Pinpoint the cell where the given text exists, returning its (x, y) midpoint coordinate. 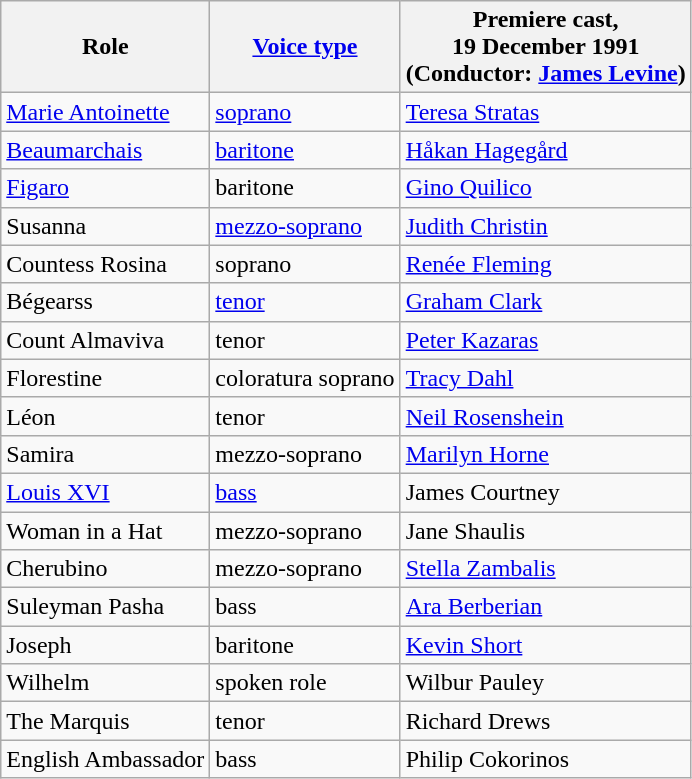
Joseph (106, 645)
Tracy Dahl (546, 378)
Louis XVI (106, 492)
Countess Rosina (106, 264)
spoken role (305, 683)
Philip Cokorinos (546, 759)
Kevin Short (546, 645)
Teresa Stratas (546, 112)
Håkan Hagegård (546, 150)
Jane Shaulis (546, 531)
Suleyman Pasha (106, 607)
Count Almaviva (106, 340)
English Ambassador (106, 759)
Samira (106, 454)
Florestine (106, 378)
Bégearss (106, 302)
Susanna (106, 226)
Marie Antoinette (106, 112)
Peter Kazaras (546, 340)
Richard Drews (546, 721)
Léon (106, 416)
Role (106, 47)
Beaumarchais (106, 150)
Stella Zambalis (546, 569)
Neil Rosenshein (546, 416)
James Courtney (546, 492)
Voice type (305, 47)
Wilhelm (106, 683)
Renée Fleming (546, 264)
Judith Christin (546, 226)
Figaro (106, 188)
Woman in a Hat (106, 531)
Wilbur Pauley (546, 683)
Marilyn Horne (546, 454)
Gino Quilico (546, 188)
The Marquis (106, 721)
Premiere cast,19 December 1991(Conductor: James Levine) (546, 47)
Ara Berberian (546, 607)
Graham Clark (546, 302)
coloratura soprano (305, 378)
Cherubino (106, 569)
